Output the (X, Y) coordinate of the center of the cell containing the given text.  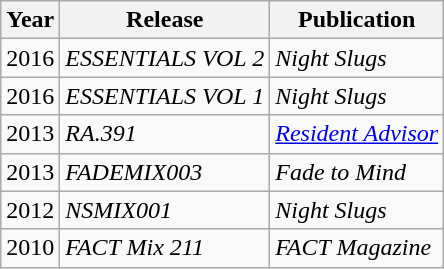
ESSENTIALS VOL 1 (165, 96)
FADEMIX003 (165, 172)
Publication (357, 20)
FACT Magazine (357, 248)
2010 (30, 248)
NSMIX001 (165, 210)
FACT Mix 211 (165, 248)
ESSENTIALS VOL 2 (165, 58)
RA.391 (165, 134)
2012 (30, 210)
Year (30, 20)
Fade to Mind (357, 172)
Release (165, 20)
Resident Advisor (357, 134)
